Find where the given text appears and provide that cell's center as (x, y) coordinate. 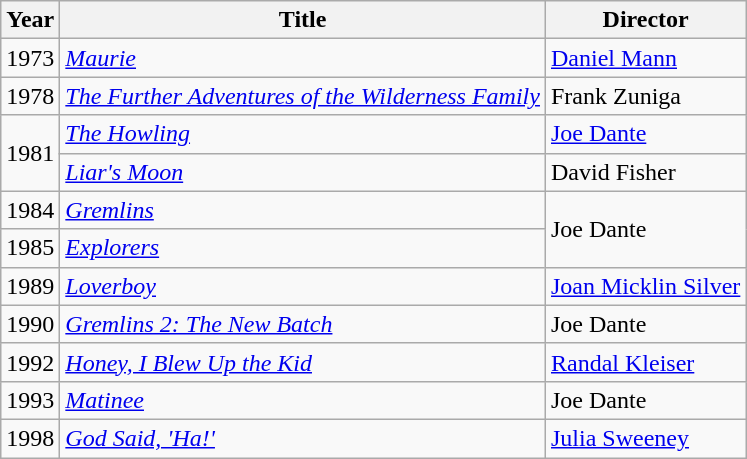
1984 (30, 210)
God Said, 'Ha!' (303, 438)
Title (303, 20)
Loverboy (303, 286)
1981 (30, 153)
1992 (30, 362)
Julia Sweeney (645, 438)
Honey, I Blew Up the Kid (303, 362)
Director (645, 20)
Explorers (303, 248)
1985 (30, 248)
Matinee (303, 400)
1993 (30, 400)
Maurie (303, 58)
Joan Micklin Silver (645, 286)
1978 (30, 96)
Gremlins 2: The New Batch (303, 324)
Liar's Moon (303, 172)
1990 (30, 324)
Daniel Mann (645, 58)
1973 (30, 58)
The Further Adventures of the Wilderness Family (303, 96)
1998 (30, 438)
David Fisher (645, 172)
Gremlins (303, 210)
1989 (30, 286)
Frank Zuniga (645, 96)
Randal Kleiser (645, 362)
The Howling (303, 134)
Year (30, 20)
